Search for the cell housing the specified text and yield its (x, y) center coordinate. 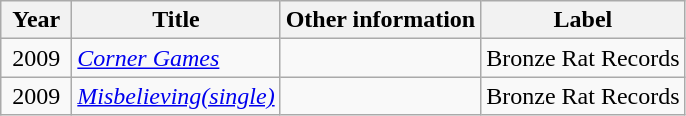
Label (583, 20)
Year (36, 20)
Title (176, 20)
Other information (380, 20)
Misbelieving(single) (176, 96)
Corner Games (176, 58)
